Extract the [X, Y] coordinate from the center of the cell holding the provided text.  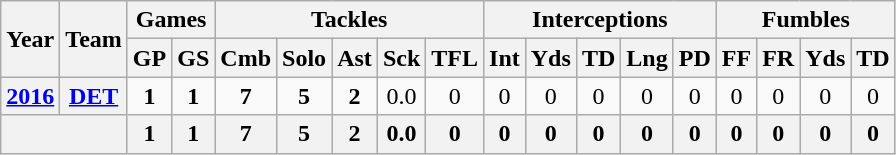
Solo [304, 58]
Tackles [350, 20]
GP [149, 58]
Lng [647, 58]
Sck [401, 58]
PD [694, 58]
Int [505, 58]
Year [30, 39]
GS [194, 58]
FF [736, 58]
2016 [30, 96]
TFL [455, 58]
Team [94, 39]
FR [778, 58]
Cmb [246, 58]
Fumbles [806, 20]
DET [94, 96]
Ast [355, 58]
Games [170, 20]
Interceptions [600, 20]
